Identify which cell holds the provided text, then report its (x, y) central coordinate. 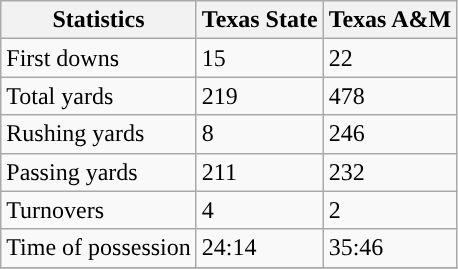
Turnovers (99, 210)
219 (260, 96)
Total yards (99, 96)
246 (390, 134)
232 (390, 172)
8 (260, 134)
Time of possession (99, 248)
4 (260, 210)
2 (390, 210)
22 (390, 58)
15 (260, 58)
Statistics (99, 20)
Texas State (260, 20)
Texas A&M (390, 20)
35:46 (390, 248)
First downs (99, 58)
211 (260, 172)
24:14 (260, 248)
Rushing yards (99, 134)
Passing yards (99, 172)
478 (390, 96)
